Determine the (X, Y) coordinate at the center of the cell enclosing the given text.  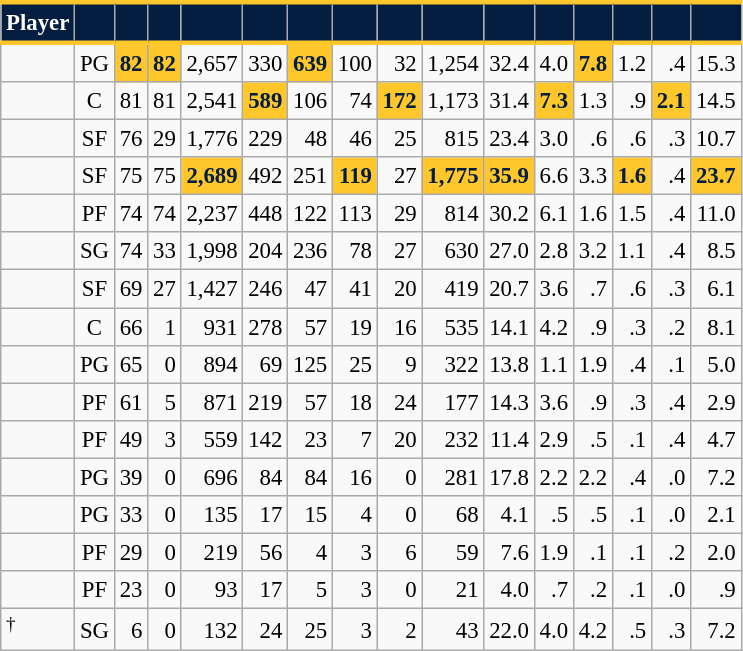
2,657 (212, 62)
93 (212, 590)
14.5 (716, 101)
† (38, 629)
15 (310, 515)
30.2 (509, 214)
2,541 (212, 101)
1.5 (632, 214)
132 (212, 629)
1.2 (632, 62)
119 (354, 176)
330 (266, 62)
106 (310, 101)
236 (310, 251)
13.8 (509, 364)
31.4 (509, 101)
172 (400, 101)
6.6 (554, 176)
Player (38, 22)
492 (266, 176)
814 (453, 214)
2.0 (716, 552)
535 (453, 327)
22.0 (509, 629)
232 (453, 439)
448 (266, 214)
3.2 (592, 251)
281 (453, 477)
113 (354, 214)
100 (354, 62)
815 (453, 139)
11.4 (509, 439)
559 (212, 439)
278 (266, 327)
8.1 (716, 327)
10.7 (716, 139)
1,998 (212, 251)
630 (453, 251)
20.7 (509, 289)
14.3 (509, 402)
1,776 (212, 139)
47 (310, 289)
135 (212, 515)
696 (212, 477)
2 (400, 629)
61 (130, 402)
23.7 (716, 176)
1 (164, 327)
14.1 (509, 327)
32.4 (509, 62)
894 (212, 364)
3.0 (554, 139)
66 (130, 327)
229 (266, 139)
35.9 (509, 176)
46 (354, 139)
21 (453, 590)
19 (354, 327)
4.7 (716, 439)
7 (354, 439)
48 (310, 139)
204 (266, 251)
2,689 (212, 176)
8.5 (716, 251)
5.0 (716, 364)
871 (212, 402)
1,427 (212, 289)
4.1 (509, 515)
17.8 (509, 477)
2,237 (212, 214)
251 (310, 176)
1,173 (453, 101)
23.4 (509, 139)
18 (354, 402)
125 (310, 364)
1.3 (592, 101)
246 (266, 289)
56 (266, 552)
1,254 (453, 62)
639 (310, 62)
68 (453, 515)
43 (453, 629)
3.3 (592, 176)
177 (453, 402)
15.3 (716, 62)
39 (130, 477)
27.0 (509, 251)
11.0 (716, 214)
931 (212, 327)
78 (354, 251)
122 (310, 214)
7.8 (592, 62)
1,775 (453, 176)
41 (354, 289)
419 (453, 289)
7.6 (509, 552)
32 (400, 62)
2.8 (554, 251)
59 (453, 552)
322 (453, 364)
7.3 (554, 101)
76 (130, 139)
49 (130, 439)
142 (266, 439)
589 (266, 101)
9 (400, 364)
65 (130, 364)
